Extract the (X, Y) coordinate from the center of the cell holding the provided text.  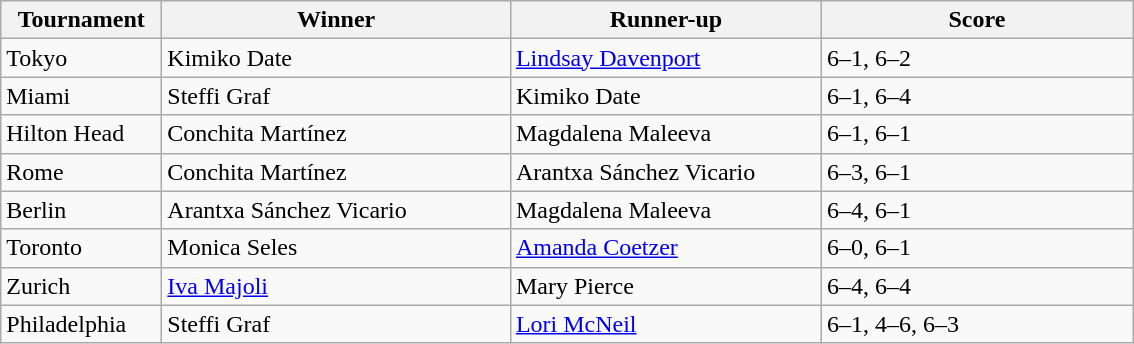
Winner (336, 20)
Mary Pierce (666, 286)
Zurich (82, 286)
6–0, 6–1 (976, 248)
6–1, 6–1 (976, 134)
Monica Seles (336, 248)
Tokyo (82, 58)
6–1, 4–6, 6–3 (976, 324)
Tournament (82, 20)
Hilton Head (82, 134)
Lindsay Davenport (666, 58)
6–4, 6–4 (976, 286)
Rome (82, 172)
6–1, 6–4 (976, 96)
Toronto (82, 248)
Runner-up (666, 20)
6–1, 6–2 (976, 58)
Philadelphia (82, 324)
Lori McNeil (666, 324)
Amanda Coetzer (666, 248)
Score (976, 20)
Iva Majoli (336, 286)
Berlin (82, 210)
Miami (82, 96)
6–4, 6–1 (976, 210)
6–3, 6–1 (976, 172)
